Return [X, Y] of the center of cell containing provided text 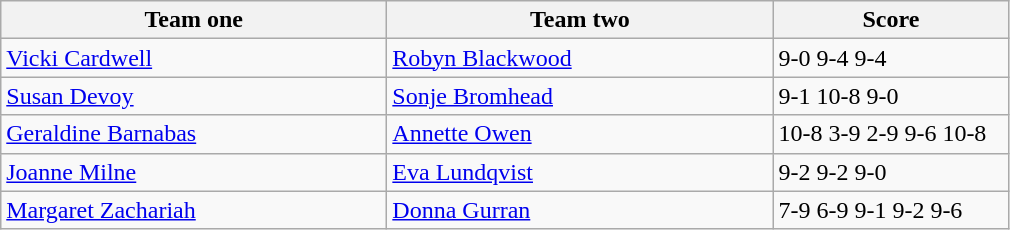
10-8 3-9 2-9 9-6 10-8 [891, 134]
Score [891, 20]
9-0 9-4 9-4 [891, 58]
Annette Owen [580, 134]
Sonje Bromhead [580, 96]
Susan Devoy [194, 96]
Eva Lundqvist [580, 172]
Robyn Blackwood [580, 58]
Joanne Milne [194, 172]
Donna Gurran [580, 210]
Vicki Cardwell [194, 58]
Margaret Zachariah [194, 210]
9-2 9-2 9-0 [891, 172]
7-9 6-9 9-1 9-2 9-6 [891, 210]
Geraldine Barnabas [194, 134]
Team one [194, 20]
Team two [580, 20]
9-1 10-8 9-0 [891, 96]
